Locate the cell with the specified text and output its [X, Y] center coordinate. 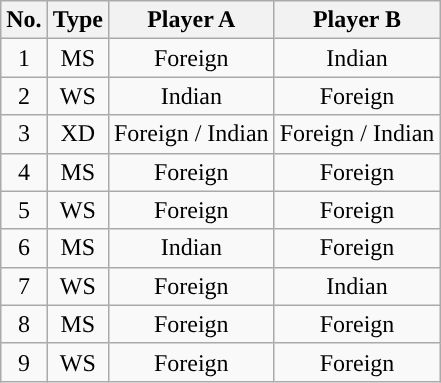
XD [78, 134]
4 [24, 172]
Player B [357, 20]
3 [24, 134]
8 [24, 324]
Type [78, 20]
9 [24, 362]
6 [24, 248]
No. [24, 20]
2 [24, 96]
1 [24, 58]
Player A [191, 20]
5 [24, 210]
7 [24, 286]
